Find where the given text appears and provide that cell's center as [X, Y] coordinate. 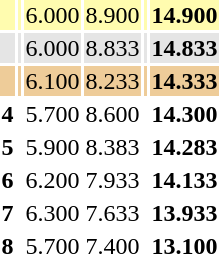
14.133 [184, 180]
8.233 [112, 81]
8.600 [112, 114]
6.300 [52, 213]
7.633 [112, 213]
6.100 [52, 81]
5.900 [52, 147]
13.933 [184, 213]
14.900 [184, 15]
6 [8, 180]
6.200 [52, 180]
5 [8, 147]
7.933 [112, 180]
14.333 [184, 81]
7 [8, 213]
8.833 [112, 48]
14.300 [184, 114]
4 [8, 114]
14.283 [184, 147]
8.900 [112, 15]
5.700 [52, 114]
8.383 [112, 147]
14.833 [184, 48]
